Locate the cell with the specified text and output its (x, y) center coordinate. 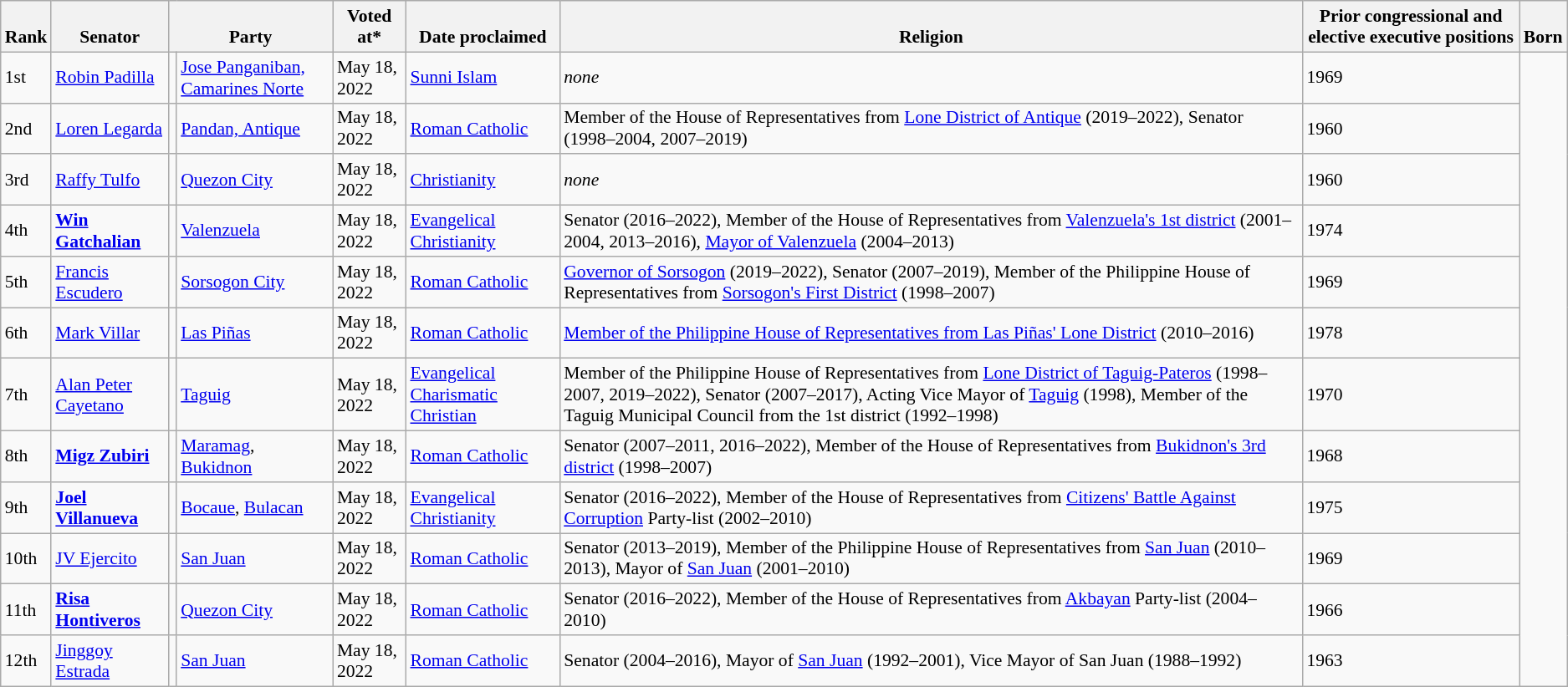
1966 (1410, 610)
Member of the House of Representatives from Lone District of Antique (2019–2022), Senator (1998–2004, 2007–2019) (931, 129)
Jose Panganiban, Camarines Norte (254, 77)
Senator (2004–2016), Mayor of San Juan (1992–2001), Vice Mayor of San Juan (1988–1992) (931, 660)
Senator (2016–2022), Member of the House of Representatives from Akbayan Party-list (2004–2010) (931, 610)
Bocaue, Bulacan (254, 508)
Senator (110, 27)
10th (27, 558)
Sorsogon City (254, 282)
Valenzuela (254, 231)
11th (27, 610)
Alan Peter Cayetano (110, 394)
Born (1544, 27)
JV Ejercito (110, 558)
6th (27, 333)
Risa Hontiveros (110, 610)
Taguig (254, 394)
Christianity (483, 181)
Senator (2013–2019), Member of the Philippine House of Representatives from San Juan (2010–2013), Mayor of San Juan (2001–2010) (931, 558)
1970 (1410, 394)
3rd (27, 181)
1st (27, 77)
Robin Padilla (110, 77)
9th (27, 508)
1968 (1410, 456)
Rank (27, 27)
Las Piñas (254, 333)
Prior congressional and elective executive positions (1410, 27)
Governor of Sorsogon (2019–2022), Senator (2007–2019), Member of the Philippine House of Representatives from Sorsogon's First District (1998–2007) (931, 282)
Pandan, Antique (254, 129)
Migz Zubiri (110, 456)
Member of the Philippine House of Representatives from Las Piñas' Lone District (2010–2016) (931, 333)
1963 (1410, 660)
Loren Legarda (110, 129)
Voted at* (370, 27)
Maramag, Bukidnon (254, 456)
Mark Villar (110, 333)
Jinggoy Estrada (110, 660)
Francis Escudero (110, 282)
8th (27, 456)
Senator (2016–2022), Member of the House of Representatives from Citizens' Battle Against Corruption Party-list (2002–2010) (931, 508)
Senator (2007–2011, 2016–2022), Member of the House of Representatives from Bukidnon's 3rd district (1998–2007) (931, 456)
Win Gatchalian (110, 231)
1974 (1410, 231)
Religion (931, 27)
Evangelical Charismatic Christian (483, 394)
Raffy Tulfo (110, 181)
2nd (27, 129)
1975 (1410, 508)
Senator (2016–2022), Member of the House of Representatives from Valenzuela's 1st district (2001–2004, 2013–2016), Mayor of Valenzuela (2004–2013) (931, 231)
Joel Villanueva (110, 508)
Sunni Islam (483, 77)
Date proclaimed (483, 27)
4th (27, 231)
12th (27, 660)
5th (27, 282)
Party (251, 27)
1978 (1410, 333)
7th (27, 394)
